Provide the (x, y) coordinate of the cell's center where the given text is located.  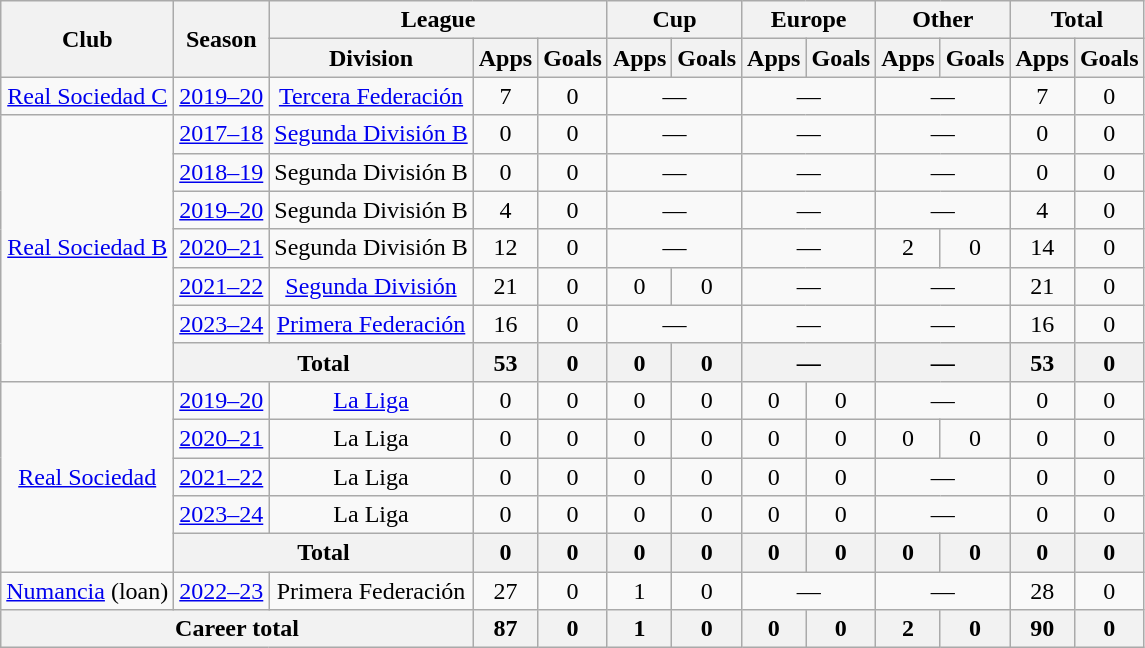
Segunda División (371, 286)
Other (943, 20)
Club (88, 39)
2018–19 (222, 172)
12 (505, 248)
27 (505, 591)
14 (1042, 248)
90 (1042, 629)
Europe (809, 20)
2022–23 (222, 591)
Division (371, 58)
Real Sociedad C (88, 96)
Season (222, 39)
2017–18 (222, 134)
28 (1042, 591)
Tercera Federación (371, 96)
Real Sociedad B (88, 248)
87 (505, 629)
League (438, 20)
Cup (674, 20)
Real Sociedad (88, 476)
Numancia (loan) (88, 591)
Career total (237, 629)
